Detect which cell encompasses the target text, then output its (X, Y) center coordinate. 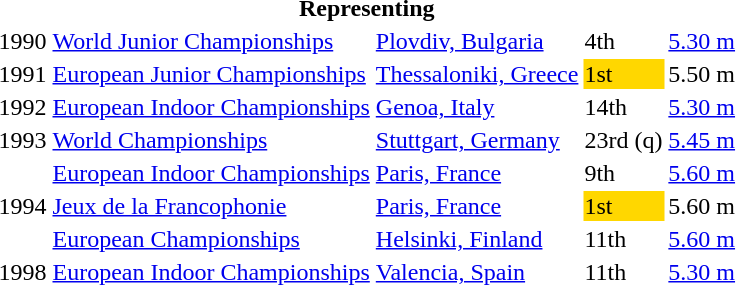
Helsinki, Finland (477, 239)
11th (624, 239)
23rd (q) (624, 140)
Genoa, Italy (477, 107)
Thessaloniki, Greece (477, 74)
Plovdiv, Bulgaria (477, 41)
World Junior Championships (211, 41)
World Championships (211, 140)
14th (624, 107)
Jeux de la Francophonie (211, 206)
9th (624, 173)
European Junior Championships (211, 74)
European Championships (211, 239)
Stuttgart, Germany (477, 140)
4th (624, 41)
